Return the (x, y) coordinate for the center point of the cell that contains the specified text.  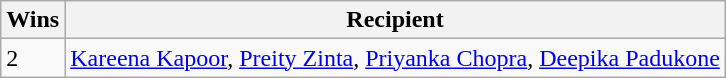
Recipient (396, 20)
Kareena Kapoor, Preity Zinta, Priyanka Chopra, Deepika Padukone (396, 58)
Wins (33, 20)
2 (33, 58)
